Output the (X, Y) coordinate of the center of the cell containing the given text.  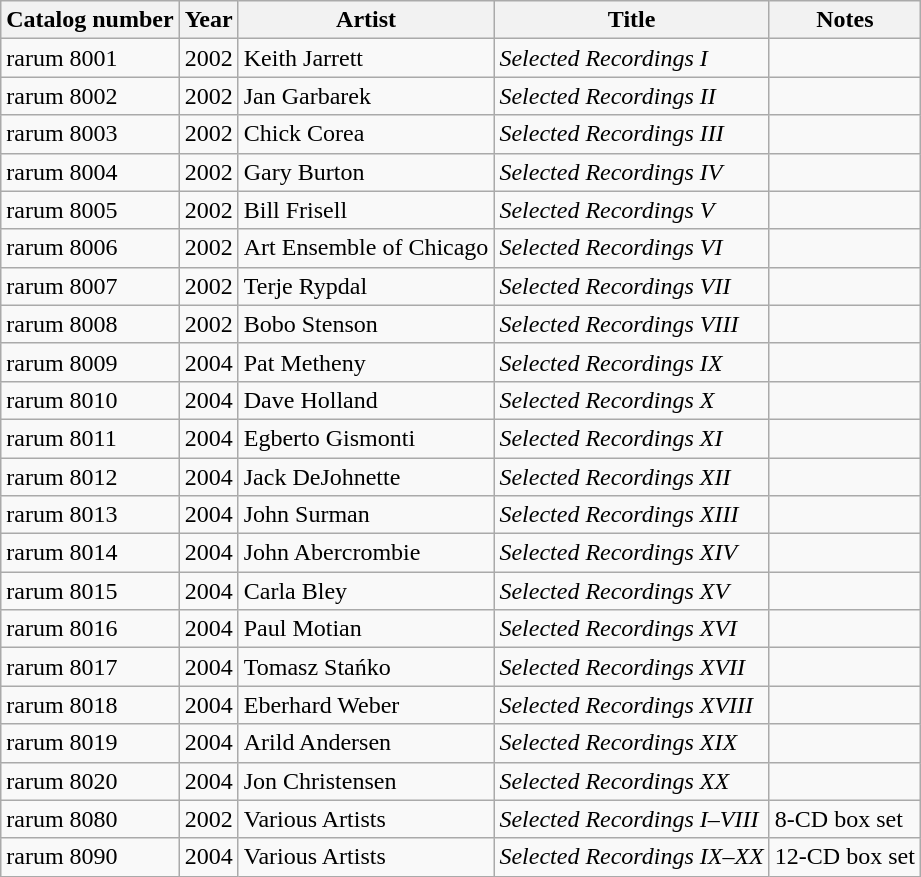
Selected Recordings XVII (632, 667)
Year (208, 20)
rarum 8008 (90, 324)
Dave Holland (366, 400)
rarum 8006 (90, 248)
Selected Recordings V (632, 210)
Gary Burton (366, 172)
rarum 8080 (90, 819)
John Surman (366, 515)
rarum 8015 (90, 591)
rarum 8016 (90, 629)
Jon Christensen (366, 781)
rarum 8011 (90, 438)
Eberhard Weber (366, 705)
Tomasz Stańko (366, 667)
rarum 8018 (90, 705)
Selected Recordings XI (632, 438)
rarum 8020 (90, 781)
Selected Recordings VI (632, 248)
Arild Andersen (366, 743)
Selected Recordings XIII (632, 515)
rarum 8009 (90, 362)
rarum 8005 (90, 210)
rarum 8019 (90, 743)
Selected Recordings IV (632, 172)
Selected Recordings XV (632, 591)
12-CD box set (844, 857)
Chick Corea (366, 134)
rarum 8003 (90, 134)
Catalog number (90, 20)
Jack DeJohnette (366, 477)
Title (632, 20)
Keith Jarrett (366, 58)
Bill Frisell (366, 210)
8-CD box set (844, 819)
rarum 8017 (90, 667)
Jan Garbarek (366, 96)
Selected Recordings I (632, 58)
rarum 8090 (90, 857)
Notes (844, 20)
Bobo Stenson (366, 324)
Selected Recordings XIX (632, 743)
Selected Recordings II (632, 96)
Selected Recordings XII (632, 477)
Selected Recordings VIII (632, 324)
Selected Recordings IX (632, 362)
rarum 8002 (90, 96)
Selected Recordings X (632, 400)
Artist (366, 20)
Egberto Gismonti (366, 438)
Art Ensemble of Chicago (366, 248)
Selected Recordings XIV (632, 553)
Selected Recordings IX–XX (632, 857)
rarum 8007 (90, 286)
Selected Recordings VII (632, 286)
rarum 8004 (90, 172)
Selected Recordings XX (632, 781)
rarum 8012 (90, 477)
John Abercrombie (366, 553)
rarum 8014 (90, 553)
rarum 8013 (90, 515)
Paul Motian (366, 629)
Selected Recordings I–VIII (632, 819)
Selected Recordings XVIII (632, 705)
Pat Metheny (366, 362)
Carla Bley (366, 591)
rarum 8001 (90, 58)
Terje Rypdal (366, 286)
rarum 8010 (90, 400)
Selected Recordings III (632, 134)
Selected Recordings XVI (632, 629)
